Search for the cell housing the specified text and yield its (X, Y) center coordinate. 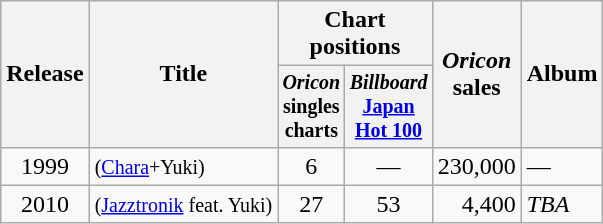
(Jazztronik feat. Yuki) (184, 204)
2010 (45, 204)
53 (388, 204)
Billboard Japan Hot 100 (388, 106)
Album (562, 74)
27 (312, 204)
TBA (562, 204)
230,000 (476, 166)
Release (45, 74)
6 (312, 166)
(Chara+Yuki) (184, 166)
Title (184, 74)
Oricon singles charts (312, 106)
1999 (45, 166)
4,400 (476, 204)
Chart positions (355, 34)
Oriconsales (476, 74)
